From the cell containing the given text, extract its center point as (x, y) coordinate. 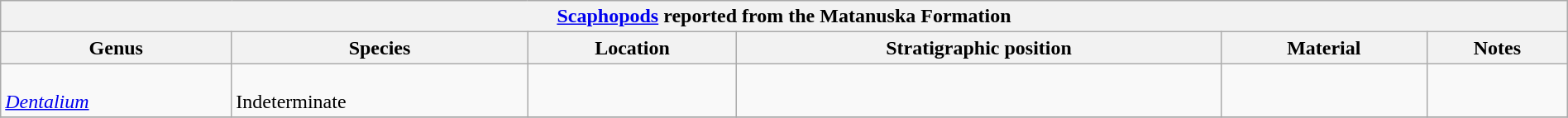
Notes (1497, 48)
Material (1323, 48)
Species (380, 48)
Genus (116, 48)
Indeterminate (380, 91)
Scaphopods reported from the Matanuska Formation (784, 17)
Location (632, 48)
Stratigraphic position (979, 48)
Dentalium (116, 91)
